Locate the cell with the specified text and output its [X, Y] center coordinate. 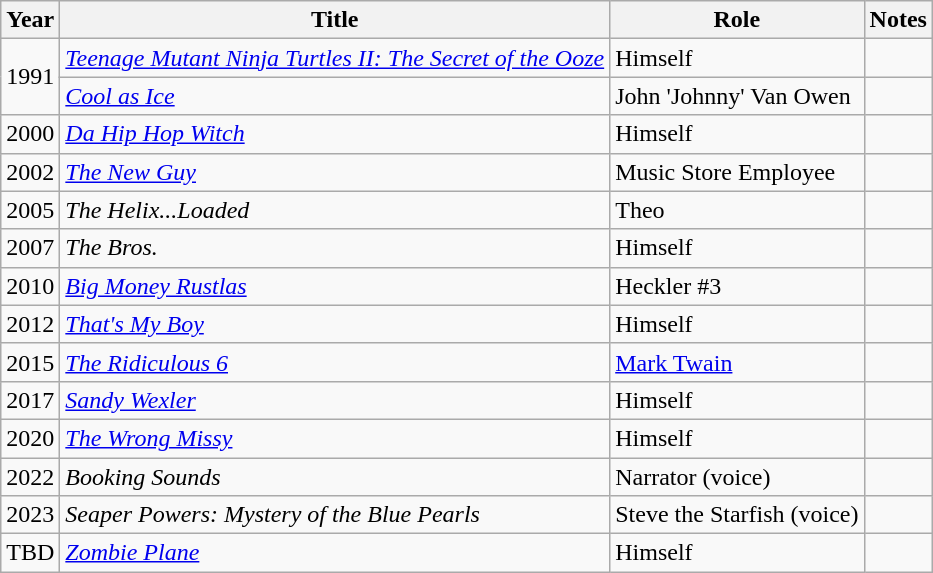
Zombie Plane [335, 553]
2000 [30, 134]
Theo [737, 210]
That's My Boy [335, 324]
The Helix...Loaded [335, 210]
2005 [30, 210]
Notes [898, 20]
Big Money Rustlas [335, 286]
Booking Sounds [335, 477]
Title [335, 20]
Heckler #3 [737, 286]
Cool as Ice [335, 96]
The Bros. [335, 248]
2010 [30, 286]
TBD [30, 553]
2015 [30, 362]
2020 [30, 438]
2017 [30, 400]
Mark Twain [737, 362]
The Wrong Missy [335, 438]
Role [737, 20]
Teenage Mutant Ninja Turtles II: The Secret of the Ooze [335, 58]
2012 [30, 324]
Sandy Wexler [335, 400]
The Ridiculous 6 [335, 362]
Music Store Employee [737, 172]
2023 [30, 515]
2022 [30, 477]
2002 [30, 172]
1991 [30, 77]
Da Hip Hop Witch [335, 134]
Seaper Powers: Mystery of the Blue Pearls [335, 515]
Steve the Starfish (voice) [737, 515]
John 'Johnny' Van Owen [737, 96]
Narrator (voice) [737, 477]
The New Guy [335, 172]
Year [30, 20]
2007 [30, 248]
